Return [X, Y] of the center of cell containing provided text 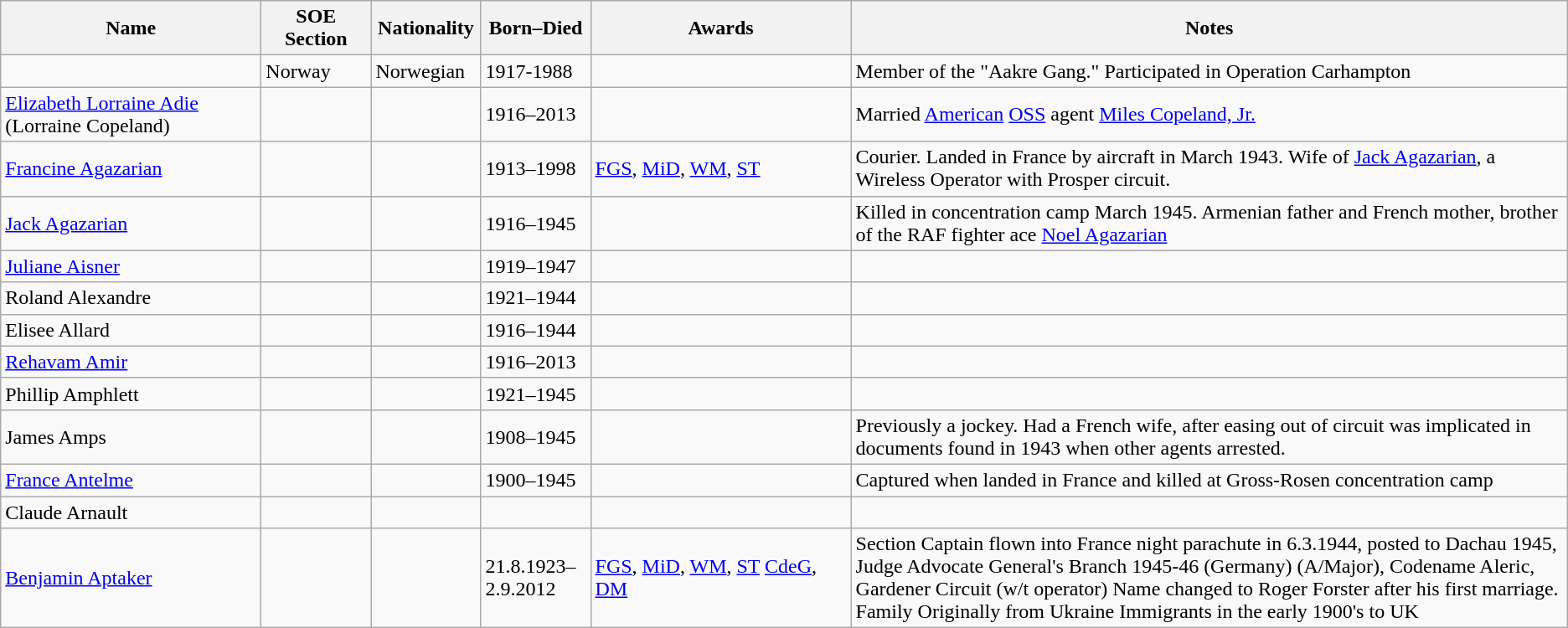
1913–1998 [536, 169]
Nationality [426, 28]
1900–1945 [536, 480]
Rehavam Amir [131, 362]
1908–1945 [536, 437]
Notes [1210, 28]
Courier. Landed in France by aircraft in March 1943. Wife of Jack Agazarian, a Wireless Operator with Prosper circuit. [1210, 169]
FGS, MiD, WM, ST [720, 169]
21.8.1923–2.9.2012 [536, 578]
Member of the "Aakre Gang." Participated in Operation Carhampton [1210, 71]
Norwegian [426, 71]
James Amps [131, 437]
Born–Died [536, 28]
Elizabeth Lorraine Adie (Lorraine Copeland) [131, 114]
Claude Arnault [131, 512]
Francine Agazarian [131, 169]
Phillip Amphlett [131, 394]
1921–1944 [536, 298]
Name [131, 28]
Captured when landed in France and killed at Gross-Rosen concentration camp [1210, 480]
Elisee Allard [131, 330]
Benjamin Aptaker [131, 578]
FGS, MiD, WM, ST CdeG, DM [720, 578]
Married American OSS agent Miles Copeland, Jr. [1210, 114]
1921–1945 [536, 394]
Previously a jockey. Had a French wife, after easing out of circuit was implicated in documents found in 1943 when other agents arrested. [1210, 437]
SOE Section [317, 28]
1917-1988 [536, 71]
1919–1947 [536, 266]
Roland Alexandre [131, 298]
Jack Agazarian [131, 223]
Norway [317, 71]
Juliane Aisner [131, 266]
Killed in concentration camp March 1945. Armenian father and French mother, brother of the RAF fighter ace Noel Agazarian [1210, 223]
1916–1945 [536, 223]
France Antelme [131, 480]
1916–1944 [536, 330]
Awards [720, 28]
